Search for the cell housing the specified text and yield its [X, Y] center coordinate. 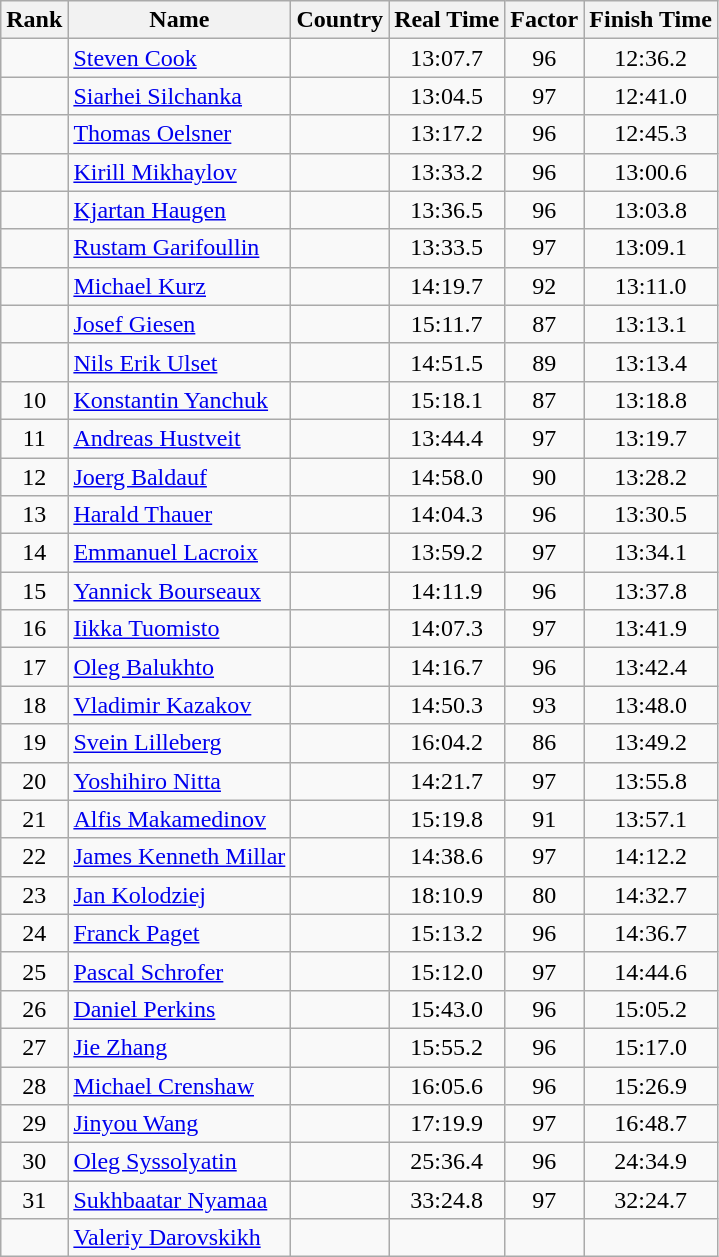
Valeriy Darovskikh [180, 1238]
14:19.7 [447, 286]
Michael Crenshaw [180, 1085]
16:04.2 [447, 743]
Thomas Oelsner [180, 134]
Jan Kolodziej [180, 895]
15:19.8 [447, 819]
Jie Zhang [180, 1047]
29 [34, 1124]
16 [34, 629]
14:32.7 [651, 895]
14:44.6 [651, 971]
13:49.2 [651, 743]
25 [34, 971]
Franck Paget [180, 933]
Yoshihiro Nitta [180, 781]
86 [544, 743]
Finish Time [651, 20]
13:13.4 [651, 362]
16:48.7 [651, 1124]
15:11.7 [447, 324]
Alfis Makamedinov [180, 819]
19 [34, 743]
Pascal Schrofer [180, 971]
15:12.0 [447, 971]
14:04.3 [447, 515]
Svein Lilleberg [180, 743]
15:55.2 [447, 1047]
13:03.8 [651, 210]
Josef Giesen [180, 324]
Oleg Balukhto [180, 667]
15:13.2 [447, 933]
15:26.9 [651, 1085]
90 [544, 477]
13:28.2 [651, 477]
13:19.7 [651, 438]
14:12.2 [651, 857]
26 [34, 1009]
Jinyou Wang [180, 1124]
12:45.3 [651, 134]
14:16.7 [447, 667]
21 [34, 819]
Nils Erik Ulset [180, 362]
Emmanuel Lacroix [180, 553]
12:41.0 [651, 96]
89 [544, 362]
13:44.4 [447, 438]
28 [34, 1085]
13:34.1 [651, 553]
93 [544, 705]
15:05.2 [651, 1009]
Sukhbaatar Nyamaa [180, 1200]
Name [180, 20]
13 [34, 515]
Oleg Syssolyatin [180, 1162]
13:13.1 [651, 324]
20 [34, 781]
13:36.5 [447, 210]
14:07.3 [447, 629]
31 [34, 1200]
Yannick Bourseaux [180, 591]
13:48.0 [651, 705]
13:11.0 [651, 286]
Country [340, 20]
13:09.1 [651, 248]
11 [34, 438]
16:05.6 [447, 1085]
33:24.8 [447, 1200]
13:04.5 [447, 96]
23 [34, 895]
15 [34, 591]
92 [544, 286]
24 [34, 933]
13:17.2 [447, 134]
Iikka Tuomisto [180, 629]
17 [34, 667]
Factor [544, 20]
13:59.2 [447, 553]
15:17.0 [651, 1047]
Harald Thauer [180, 515]
13:55.8 [651, 781]
Joerg Baldauf [180, 477]
17:19.9 [447, 1124]
13:07.7 [447, 58]
18 [34, 705]
12:36.2 [651, 58]
Siarhei Silchanka [180, 96]
14:50.3 [447, 705]
14 [34, 553]
Andreas Hustveit [180, 438]
80 [544, 895]
12 [34, 477]
13:33.5 [447, 248]
13:42.4 [651, 667]
14:21.7 [447, 781]
Daniel Perkins [180, 1009]
13:37.8 [651, 591]
24:34.9 [651, 1162]
Real Time [447, 20]
Konstantin Yanchuk [180, 400]
15:18.1 [447, 400]
Kjartan Haugen [180, 210]
James Kenneth Millar [180, 857]
14:51.5 [447, 362]
Kirill Mikhaylov [180, 172]
13:33.2 [447, 172]
15:43.0 [447, 1009]
91 [544, 819]
22 [34, 857]
Vladimir Kazakov [180, 705]
14:38.6 [447, 857]
13:00.6 [651, 172]
18:10.9 [447, 895]
14:36.7 [651, 933]
32:24.7 [651, 1200]
10 [34, 400]
Rustam Garifoullin [180, 248]
13:41.9 [651, 629]
14:11.9 [447, 591]
30 [34, 1162]
13:18.8 [651, 400]
Steven Cook [180, 58]
Michael Kurz [180, 286]
13:57.1 [651, 819]
13:30.5 [651, 515]
27 [34, 1047]
14:58.0 [447, 477]
Rank [34, 20]
25:36.4 [447, 1162]
